Return [x, y] of the center of cell containing provided text 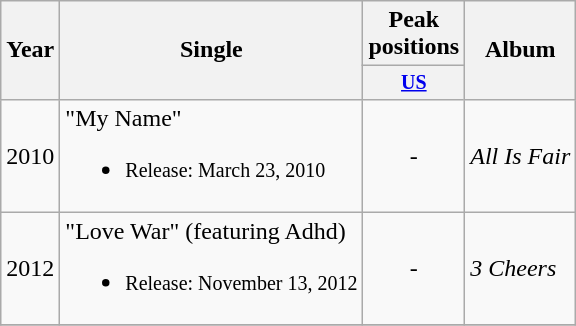
3 Cheers [520, 268]
Peak positions [414, 34]
US [414, 82]
2012 [30, 268]
2010 [30, 156]
Year [30, 50]
Single [212, 50]
"My Name"Release: March 23, 2010 [212, 156]
"Love War" (featuring Adhd)Release: November 13, 2012 [212, 268]
All Is Fair [520, 156]
Album [520, 50]
